Pinpoint the cell where the given text exists, returning its [x, y] midpoint coordinate. 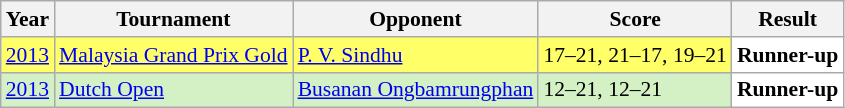
P. V. Sindhu [416, 55]
Score [635, 19]
Busanan Ongbamrungphan [416, 90]
17–21, 21–17, 19–21 [635, 55]
Malaysia Grand Prix Gold [174, 55]
Year [28, 19]
Result [788, 19]
Opponent [416, 19]
12–21, 12–21 [635, 90]
Tournament [174, 19]
Dutch Open [174, 90]
